Capture the cell that displays the provided text and extract its [X, Y] central coordinate. 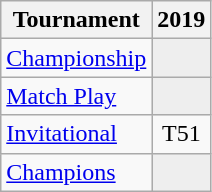
Match Play [76, 96]
Invitational [76, 134]
Champions [76, 172]
Tournament [76, 20]
2019 [182, 20]
T51 [182, 134]
Championship [76, 58]
